Search for the cell housing the specified text and yield its [x, y] center coordinate. 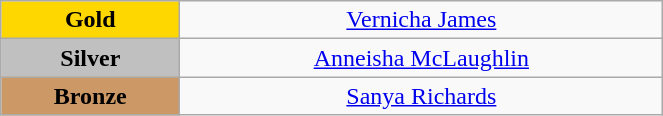
Silver [90, 58]
Gold [90, 20]
Vernicha James [422, 20]
Bronze [90, 96]
Sanya Richards [422, 96]
Anneisha McLaughlin [422, 58]
